Output the [x, y] coordinate of the center of the cell containing the given text.  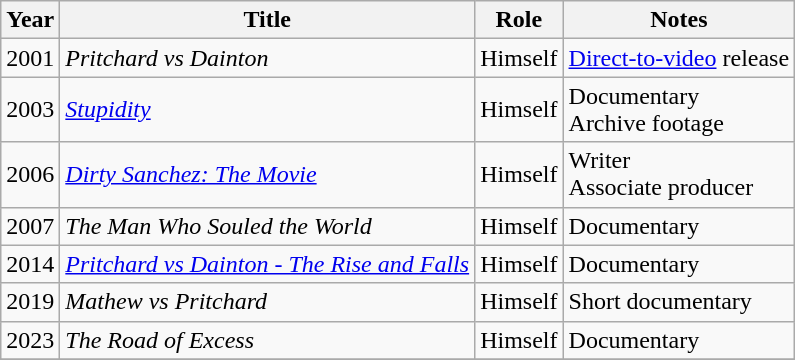
Stupidity [268, 110]
2001 [30, 58]
2007 [30, 226]
DocumentaryArchive footage [679, 110]
Dirty Sanchez: The Movie [268, 174]
Year [30, 20]
Direct-to-video release [679, 58]
WriterAssociate producer [679, 174]
2019 [30, 302]
The Road of Excess [268, 340]
Pritchard vs Dainton - The Rise and Falls [268, 264]
Notes [679, 20]
2014 [30, 264]
2023 [30, 340]
2006 [30, 174]
Pritchard vs Dainton [268, 58]
Role [519, 20]
Short documentary [679, 302]
Mathew vs Pritchard [268, 302]
2003 [30, 110]
The Man Who Souled the World [268, 226]
Title [268, 20]
